Return the (x, y) coordinate for the center point of the cell that contains the specified text.  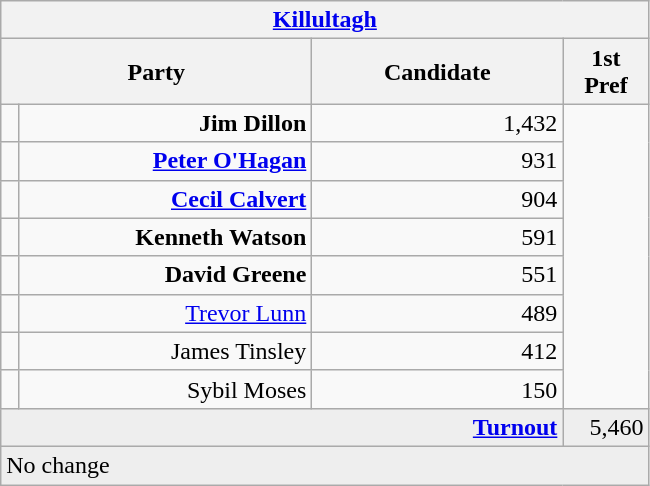
Turnout (282, 427)
Cecil Calvert (166, 199)
Jim Dillon (166, 123)
591 (438, 237)
150 (438, 389)
David Greene (166, 275)
No change (325, 465)
Party (156, 72)
904 (438, 199)
James Tinsley (166, 351)
1st Pref (606, 72)
Kenneth Watson (166, 237)
551 (438, 275)
Trevor Lunn (166, 313)
931 (438, 161)
Sybil Moses (166, 389)
Candidate (438, 72)
1,432 (438, 123)
5,460 (606, 427)
Killultagh (325, 20)
489 (438, 313)
Peter O'Hagan (166, 161)
412 (438, 351)
